Detect which cell encompasses the target text, then output its (X, Y) center coordinate. 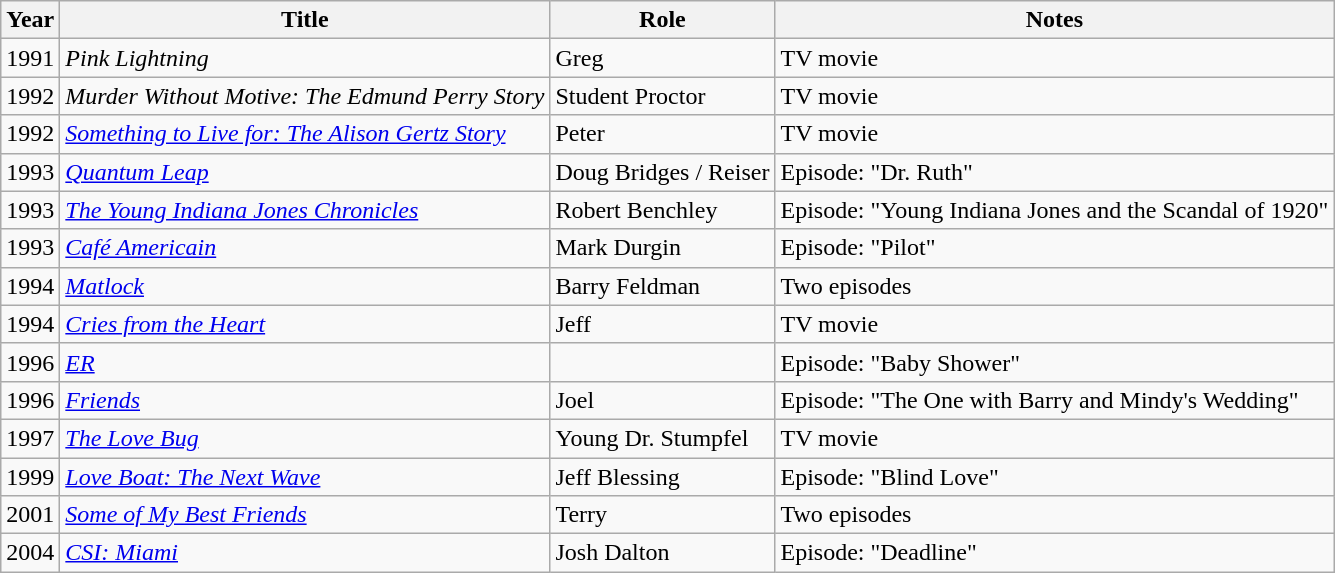
Pink Lightning (305, 58)
Something to Live for: The Alison Gertz Story (305, 134)
1991 (30, 58)
Robert Benchley (662, 210)
Role (662, 20)
Doug Bridges / Reiser (662, 172)
2004 (30, 553)
CSI: Miami (305, 553)
Joel (662, 400)
Peter (662, 134)
Episode: "Blind Love" (1054, 477)
2001 (30, 515)
Episode: "The One with Barry and Mindy's Wedding" (1054, 400)
Matlock (305, 286)
Episode: "Deadline" (1054, 553)
The Young Indiana Jones Chronicles (305, 210)
Mark Durgin (662, 248)
Student Proctor (662, 96)
Quantum Leap (305, 172)
Jeff (662, 324)
Greg (662, 58)
Murder Without Motive: The Edmund Perry Story (305, 96)
Love Boat: The Next Wave (305, 477)
1997 (30, 438)
Josh Dalton (662, 553)
Title (305, 20)
Young Dr. Stumpfel (662, 438)
Episode: "Dr. Ruth" (1054, 172)
Episode: "Pilot" (1054, 248)
The Love Bug (305, 438)
Episode: "Baby Shower" (1054, 362)
Terry (662, 515)
Barry Feldman (662, 286)
Jeff Blessing (662, 477)
Café Americain (305, 248)
Friends (305, 400)
1999 (30, 477)
Cries from the Heart (305, 324)
Year (30, 20)
Some of My Best Friends (305, 515)
Episode: "Young Indiana Jones and the Scandal of 1920" (1054, 210)
ER (305, 362)
Notes (1054, 20)
